Scan for the cell matching the given text and deliver its (x, y) coordinate at center. 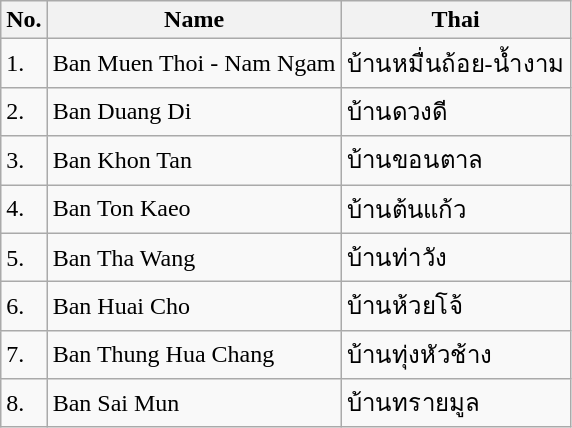
5. (24, 258)
บ้านท่าวัง (456, 258)
Ban Thung Hua Chang (194, 354)
Ban Sai Mun (194, 404)
Ban Ton Kaeo (194, 208)
Ban Tha Wang (194, 258)
No. (24, 20)
บ้านห้วยโจ้ (456, 306)
Name (194, 20)
บ้านทุ่งหัวช้าง (456, 354)
บ้านต้นแก้ว (456, 208)
3. (24, 160)
6. (24, 306)
8. (24, 404)
Ban Duang Di (194, 112)
บ้านขอนตาล (456, 160)
บ้านหมื่นถ้อย-น้ำงาม (456, 64)
บ้านดวงดี (456, 112)
Ban Muen Thoi - Nam Ngam (194, 64)
Ban Khon Tan (194, 160)
2. (24, 112)
Thai (456, 20)
บ้านทรายมูล (456, 404)
4. (24, 208)
1. (24, 64)
Ban Huai Cho (194, 306)
7. (24, 354)
